From the cell containing the given text, extract its center point as [X, Y] coordinate. 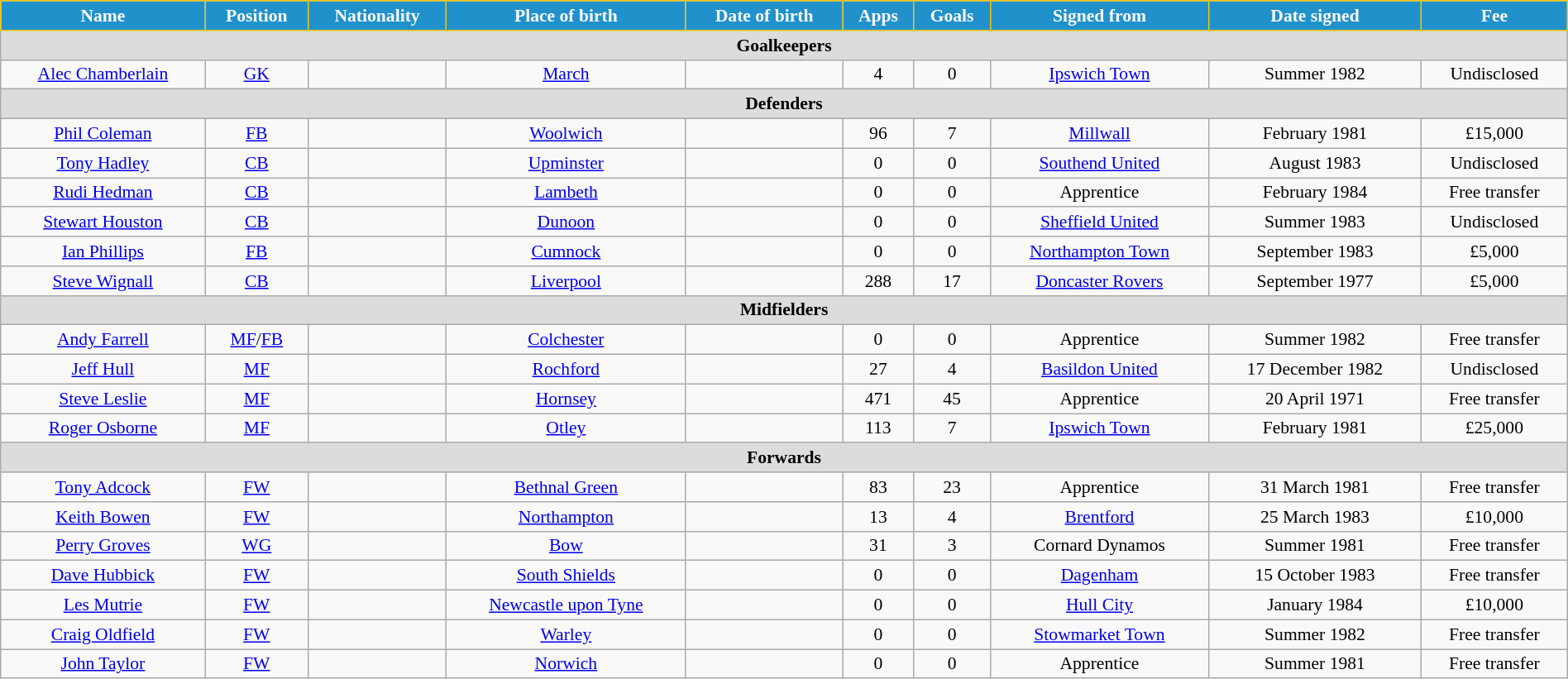
March [566, 74]
17 December 1982 [1315, 370]
Date signed [1315, 16]
Defenders [784, 104]
471 [878, 399]
February 1984 [1315, 193]
Rochford [566, 370]
Brentford [1099, 517]
27 [878, 370]
£25,000 [1495, 428]
Signed from [1099, 16]
September 1983 [1315, 251]
15 October 1983 [1315, 576]
Cornard Dynamos [1099, 546]
Keith Bowen [103, 517]
Stowmarket Town [1099, 634]
17 [953, 281]
Goals [953, 16]
Les Mutrie [103, 605]
Name [103, 16]
WG [256, 546]
113 [878, 428]
Rudi Hedman [103, 193]
Tony Hadley [103, 163]
Summer 1983 [1315, 222]
Jeff Hull [103, 370]
Sheffield United [1099, 222]
31 [878, 546]
Goalkeepers [784, 45]
Otley [566, 428]
Doncaster Rovers [1099, 281]
Roger Osborne [103, 428]
Craig Oldfield [103, 634]
Alec Chamberlain [103, 74]
Woolwich [566, 134]
Colchester [566, 340]
Ian Phillips [103, 251]
Northampton Town [1099, 251]
January 1984 [1315, 605]
13 [878, 517]
Place of birth [566, 16]
Date of birth [764, 16]
Phil Coleman [103, 134]
£15,000 [1495, 134]
Hull City [1099, 605]
Basildon United [1099, 370]
23 [953, 487]
Midfielders [784, 310]
20 April 1971 [1315, 399]
Bow [566, 546]
South Shields [566, 576]
Perry Groves [103, 546]
Southend United [1099, 163]
Northampton [566, 517]
Steve Wignall [103, 281]
Liverpool [566, 281]
MF/FB [256, 340]
Andy Farrell [103, 340]
Warley [566, 634]
GK [256, 74]
Millwall [1099, 134]
Forwards [784, 458]
83 [878, 487]
Fee [1495, 16]
Norwich [566, 664]
Position [256, 16]
Steve Leslie [103, 399]
Cumnock [566, 251]
Stewart Houston [103, 222]
Hornsey [566, 399]
Newcastle upon Tyne [566, 605]
3 [953, 546]
Lambeth [566, 193]
45 [953, 399]
Nationality [377, 16]
John Taylor [103, 664]
25 March 1983 [1315, 517]
Apps [878, 16]
Dave Hubbick [103, 576]
31 March 1981 [1315, 487]
Dunoon [566, 222]
Upminster [566, 163]
September 1977 [1315, 281]
Bethnal Green [566, 487]
Tony Adcock [103, 487]
288 [878, 281]
Dagenham [1099, 576]
August 1983 [1315, 163]
96 [878, 134]
